Search for the cell housing the specified text and yield its [X, Y] center coordinate. 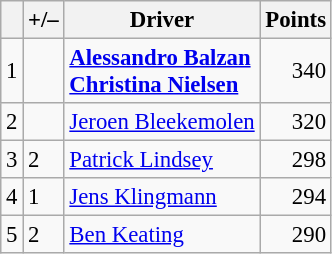
Jeroen Bleekemolen [162, 122]
Jens Klingmann [162, 197]
+/– [44, 20]
4 [12, 197]
Ben Keating [162, 235]
Patrick Lindsey [162, 160]
320 [296, 122]
3 [12, 160]
298 [296, 160]
340 [296, 72]
294 [296, 197]
Driver [162, 20]
Points [296, 20]
290 [296, 235]
5 [12, 235]
Alessandro Balzan Christina Nielsen [162, 72]
